From the cell containing the given text, extract its center point as (X, Y) coordinate. 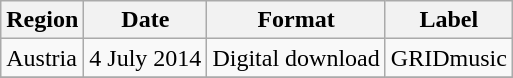
4 July 2014 (146, 58)
Label (448, 20)
Region (42, 20)
Austria (42, 58)
GRIDmusic (448, 58)
Digital download (296, 58)
Format (296, 20)
Date (146, 20)
